Identify which cell holds the provided text, then report its [X, Y] central coordinate. 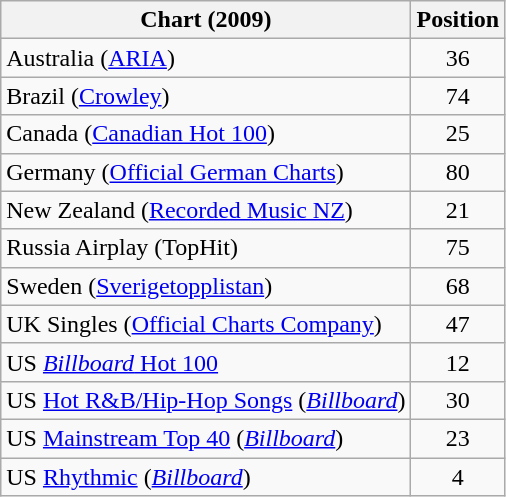
US Mainstream Top 40 (Billboard) [206, 438]
Sweden (Sverigetopplistan) [206, 286]
Germany (Official German Charts) [206, 172]
4 [458, 477]
US Billboard Hot 100 [206, 362]
36 [458, 58]
US Rhythmic (Billboard) [206, 477]
23 [458, 438]
Brazil (Crowley) [206, 96]
12 [458, 362]
UK Singles (Official Charts Company) [206, 324]
Position [458, 20]
75 [458, 248]
25 [458, 134]
Russia Airplay (TopHit) [206, 248]
68 [458, 286]
Australia (ARIA) [206, 58]
74 [458, 96]
30 [458, 400]
80 [458, 172]
Canada (Canadian Hot 100) [206, 134]
21 [458, 210]
New Zealand (Recorded Music NZ) [206, 210]
47 [458, 324]
Chart (2009) [206, 20]
US Hot R&B/Hip-Hop Songs (Billboard) [206, 400]
